Detect which cell encompasses the target text, then output its (X, Y) center coordinate. 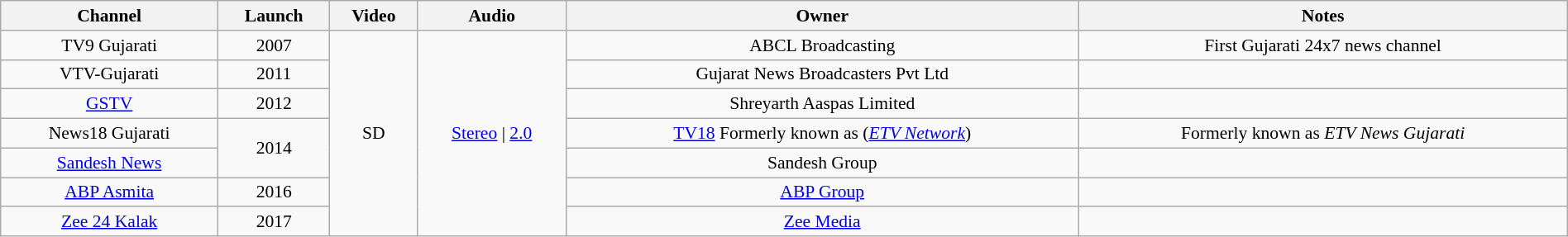
GSTV (109, 104)
2007 (275, 45)
2014 (275, 149)
Zee Media (822, 222)
VTV-Gujarati (109, 74)
TV18 Formerly known as (ETV Network) (822, 134)
ABP Group (822, 192)
Audio (492, 16)
Formerly known as ETV News Gujarati (1323, 134)
Zee 24 Kalak (109, 222)
Video (374, 16)
Gujarat News Broadcasters Pvt Ltd (822, 74)
Sandesh News (109, 163)
First Gujarati 24x7 news channel (1323, 45)
SD (374, 134)
TV9 Gujarati (109, 45)
Notes (1323, 16)
Channel (109, 16)
Launch (275, 16)
Shreyarth Aaspas Limited (822, 104)
Stereo | 2.0 (492, 134)
2012 (275, 104)
2016 (275, 192)
ABCL Broadcasting (822, 45)
2017 (275, 222)
2011 (275, 74)
Sandesh Group (822, 163)
ABP Asmita (109, 192)
News18 Gujarati (109, 134)
Owner (822, 16)
